Search for the cell housing the specified text and yield its [x, y] center coordinate. 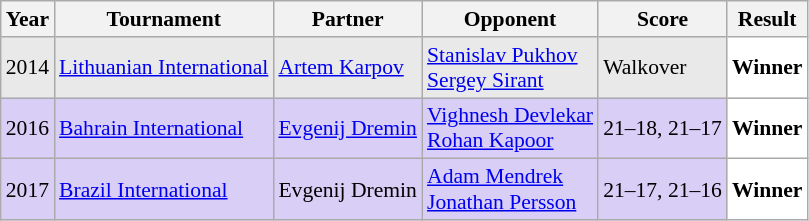
2017 [28, 190]
Lithuanian International [164, 68]
2014 [28, 68]
Walkover [662, 68]
Year [28, 19]
Artem Karpov [348, 68]
21–18, 21–17 [662, 128]
Vighnesh Devlekar Rohan Kapoor [510, 128]
2016 [28, 128]
Bahrain International [164, 128]
Stanislav Pukhov Sergey Sirant [510, 68]
Partner [348, 19]
Adam Mendrek Jonathan Persson [510, 190]
Tournament [164, 19]
Score [662, 19]
21–17, 21–16 [662, 190]
Result [768, 19]
Opponent [510, 19]
Brazil International [164, 190]
